Provide the (X, Y) coordinate of the cell's center where the given text is located.  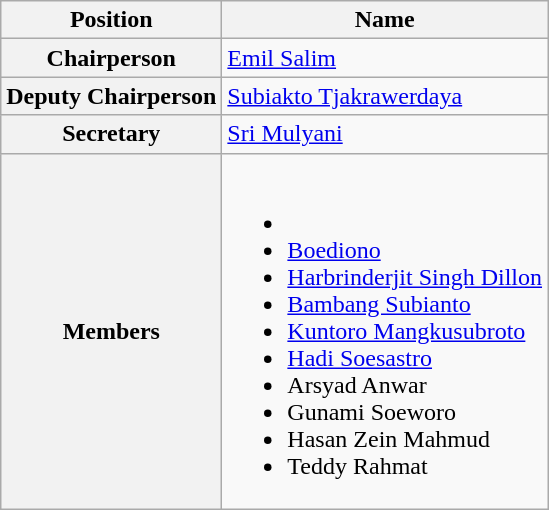
Emil Salim (385, 58)
BoedionoHarbrinderjit Singh DillonBambang SubiantoKuntoro MangkusubrotoHadi SoesastroArsyad AnwarGunami SoeworoHasan Zein MahmudTeddy Rahmat (385, 331)
Position (112, 20)
Secretary (112, 134)
Chairperson (112, 58)
Members (112, 331)
Deputy Chairperson (112, 96)
Sri Mulyani (385, 134)
Name (385, 20)
Subiakto Tjakrawerdaya (385, 96)
